Output the (x, y) coordinate of the center of the cell containing the given text.  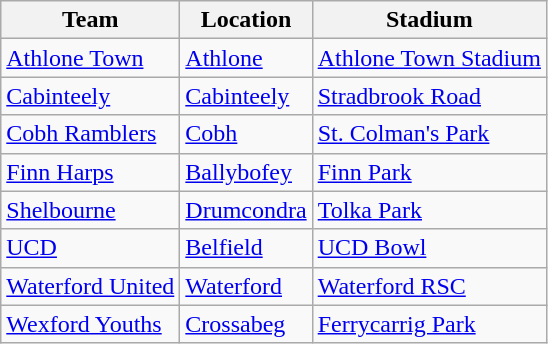
Belfield (246, 248)
Finn Park (429, 172)
Location (246, 20)
Stradbrook Road (429, 96)
Finn Harps (90, 172)
St. Colman's Park (429, 134)
Ferrycarrig Park (429, 324)
Ballybofey (246, 172)
Tolka Park (429, 210)
Waterford RSC (429, 286)
Waterford United (90, 286)
Team (90, 20)
Drumcondra (246, 210)
Cobh (246, 134)
Wexford Youths (90, 324)
Athlone (246, 58)
UCD Bowl (429, 248)
Athlone Town Stadium (429, 58)
Crossabeg (246, 324)
Cobh Ramblers (90, 134)
Stadium (429, 20)
Athlone Town (90, 58)
UCD (90, 248)
Waterford (246, 286)
Shelbourne (90, 210)
